Output the (X, Y) coordinate of the center of the cell containing the given text.  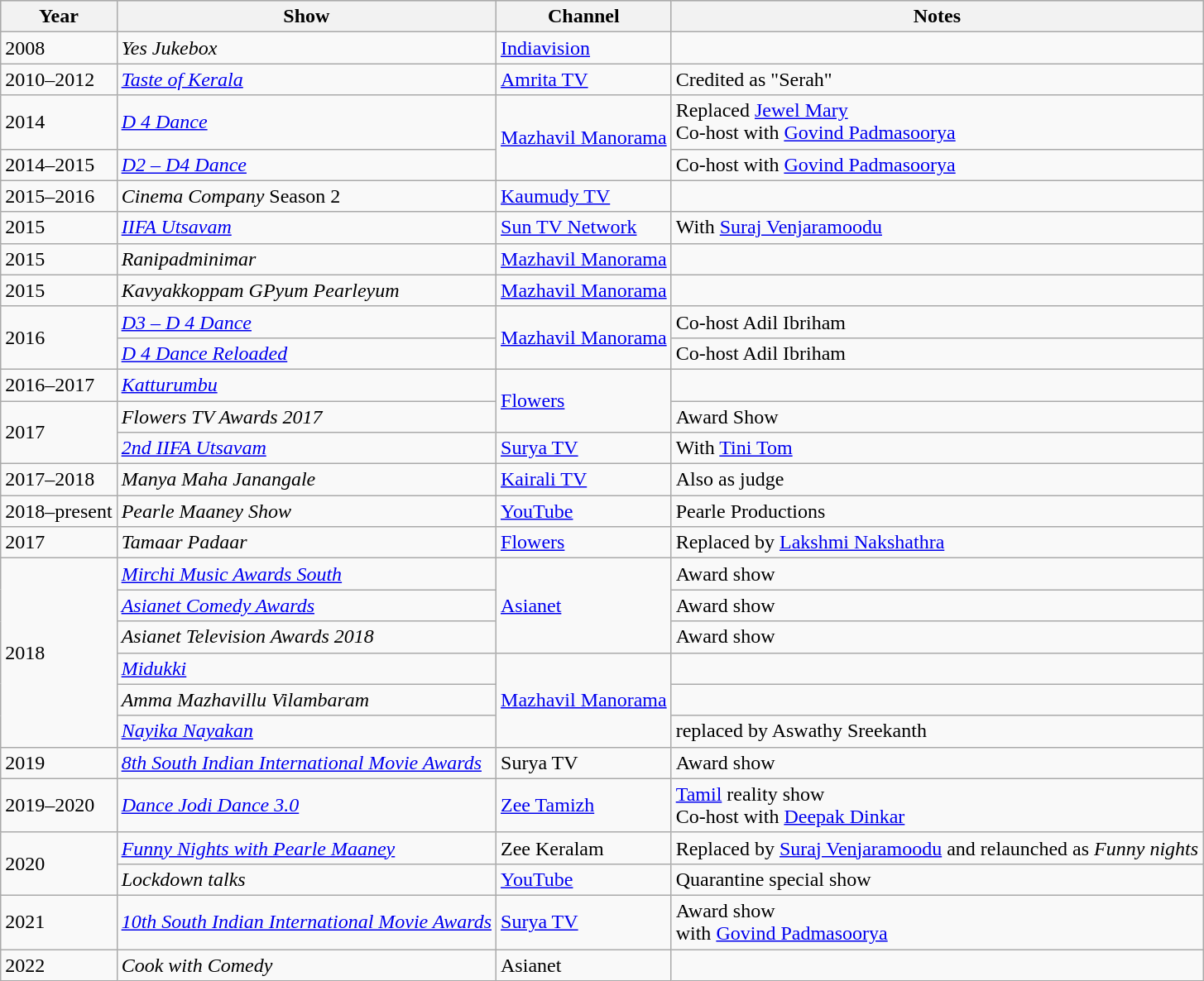
2014 (59, 122)
Quarantine special show (937, 879)
2016–2017 (59, 385)
Flowers TV Awards 2017 (306, 416)
Channel (584, 17)
2019 (59, 763)
Taste of Kerala (306, 79)
Midukki (306, 668)
10th South Indian International Movie Awards (306, 921)
2010–2012 (59, 79)
D 4 Dance Reloaded (306, 353)
2008 (59, 48)
Co-host with Govind Padmasoorya (937, 165)
2021 (59, 921)
8th South Indian International Movie Awards (306, 763)
Yes Jukebox (306, 48)
Zee Tamizh (584, 806)
IIFA Utsavam (306, 227)
Also as judge (937, 480)
2015–2016 (59, 196)
Amrita TV (584, 79)
Credited as "Serah" (937, 79)
Year (59, 17)
Ranipadminimar (306, 259)
Manya Maha Janangale (306, 480)
Asianet Television Awards 2018 (306, 637)
Cinema Company Season 2 (306, 196)
Zee Keralam (584, 848)
Mirchi Music Awards South (306, 574)
2nd IIFA Utsavam (306, 448)
Kaumudy TV (584, 196)
Katturumbu (306, 385)
Asianet Comedy Awards (306, 605)
2017–2018 (59, 480)
Indiavision (584, 48)
Funny Nights with Pearle Maaney (306, 848)
Tamil reality showCo-host with Deepak Dinkar (937, 806)
2018–present (59, 511)
2014–2015 (59, 165)
Amma Mazhavillu Vilambaram (306, 700)
Pearle Productions (937, 511)
Replaced Jewel MaryCo-host with Govind Padmasoorya (937, 122)
2019–2020 (59, 806)
2016 (59, 337)
Replaced by Lakshmi Nakshathra (937, 543)
2020 (59, 864)
Cook with Comedy (306, 965)
With Suraj Venjaramoodu (937, 227)
2022 (59, 965)
replaced by Aswathy Sreekanth (937, 731)
2018 (59, 653)
D 4 Dance (306, 122)
D2 – D4 Dance (306, 165)
Notes (937, 17)
Pearle Maaney Show (306, 511)
Kairali TV (584, 480)
D3 – D 4 Dance (306, 322)
With Tini Tom (937, 448)
Award showwith Govind Padmasoorya (937, 921)
Lockdown talks (306, 879)
Kavyakkoppam GPyum Pearleyum (306, 290)
Award Show (937, 416)
Dance Jodi Dance 3.0 (306, 806)
Sun TV Network (584, 227)
Replaced by Suraj Venjaramoodu and relaunched as Funny nights (937, 848)
Nayika Nayakan (306, 731)
Show (306, 17)
Tamaar Padaar (306, 543)
